Output the [X, Y] coordinate of the center of the cell containing the given text.  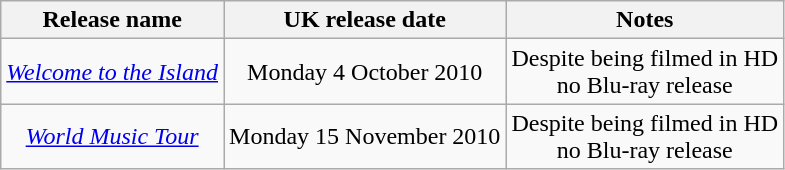
World Music Tour [112, 136]
Monday 4 October 2010 [365, 72]
Monday 15 November 2010 [365, 136]
Notes [645, 20]
Release name [112, 20]
UK release date [365, 20]
Welcome to the Island [112, 72]
